For the text-containing cell, return its midpoint in [X, Y] coordinate format. 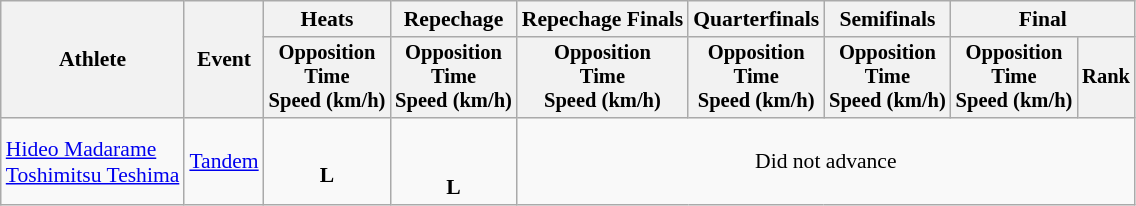
Repechage [454, 19]
Event [224, 60]
Quarterfinals [756, 19]
Hideo MadarameToshimitsu Teshima [93, 162]
Tandem [224, 162]
Did not advance [826, 162]
Semifinals [888, 19]
Repechage Finals [602, 19]
Athlete [93, 60]
Heats [328, 19]
Final [1043, 19]
Rank [1106, 78]
